Output the (x, y) coordinate of the center of the cell containing the given text.  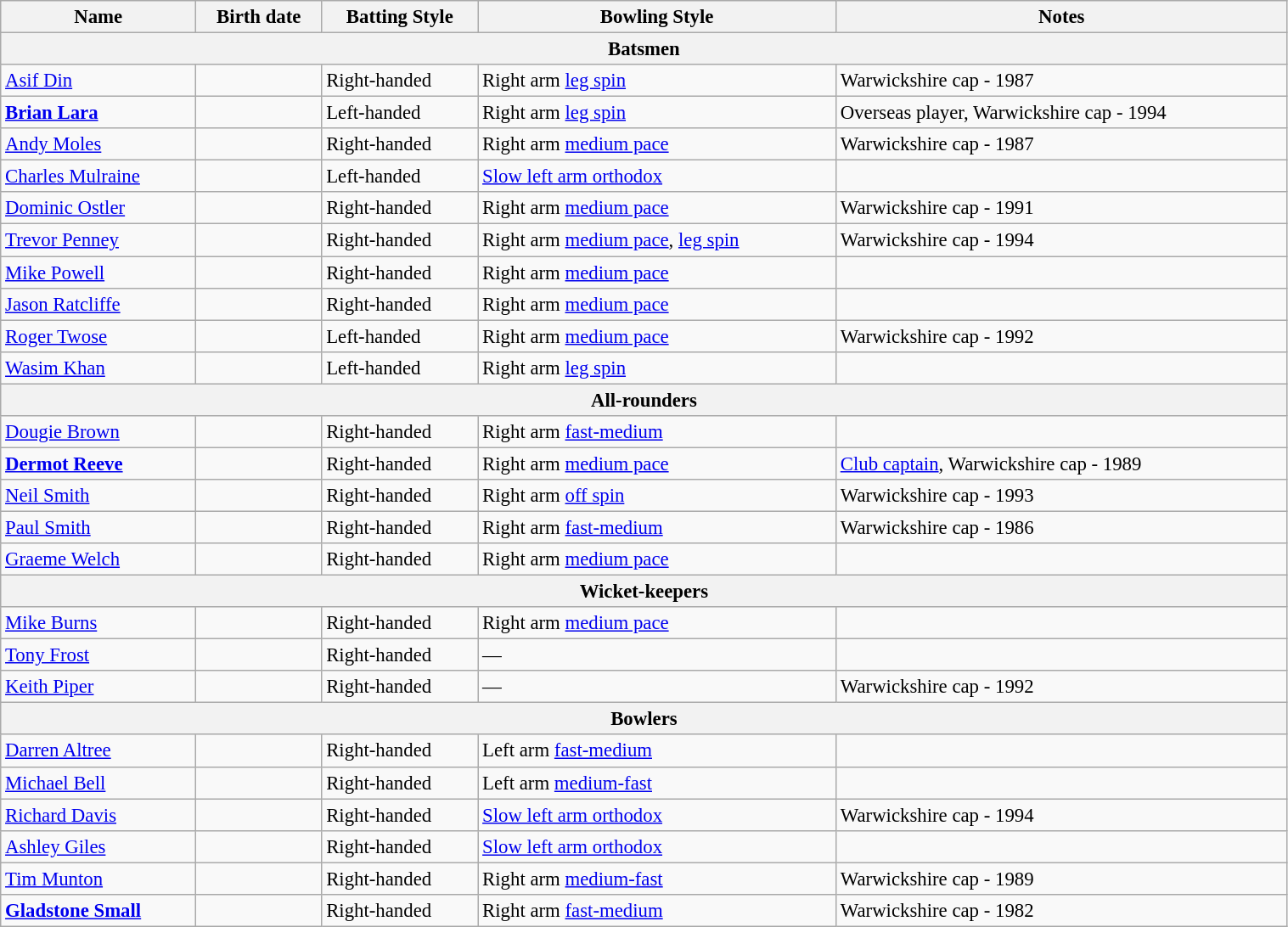
Bowlers (644, 719)
All-rounders (644, 400)
Michael Bell (98, 783)
Tim Munton (98, 879)
Birth date (259, 17)
Warwickshire cap - 1993 (1061, 496)
Warwickshire cap - 1991 (1061, 208)
Bowling Style (657, 17)
Overseas player, Warwickshire cap - 1994 (1061, 113)
Warwickshire cap - 1986 (1061, 527)
Neil Smith (98, 496)
Darren Altree (98, 751)
Warwickshire cap - 1989 (1061, 879)
Keith Piper (98, 687)
Warwickshire cap - 1982 (1061, 911)
Notes (1061, 17)
Left arm medium-fast (657, 783)
Ashley Giles (98, 846)
Batsmen (644, 49)
Name (98, 17)
Left arm fast-medium (657, 751)
Dominic Ostler (98, 208)
Graeme Welch (98, 559)
Brian Lara (98, 113)
Charles Mulraine (98, 177)
Right arm off spin (657, 496)
Mike Burns (98, 623)
Wasim Khan (98, 368)
Batting Style (400, 17)
Wicket-keepers (644, 592)
Roger Twose (98, 336)
Trevor Penney (98, 240)
Asif Din (98, 81)
Dermot Reeve (98, 463)
Right arm medium-fast (657, 879)
Jason Ratcliffe (98, 304)
Gladstone Small (98, 911)
Mike Powell (98, 272)
Tony Frost (98, 655)
Paul Smith (98, 527)
Dougie Brown (98, 432)
Club captain, Warwickshire cap - 1989 (1061, 463)
Andy Moles (98, 144)
Right arm medium pace, leg spin (657, 240)
Richard Davis (98, 815)
